Extract the [x, y] coordinate from the center of the cell holding the provided text.  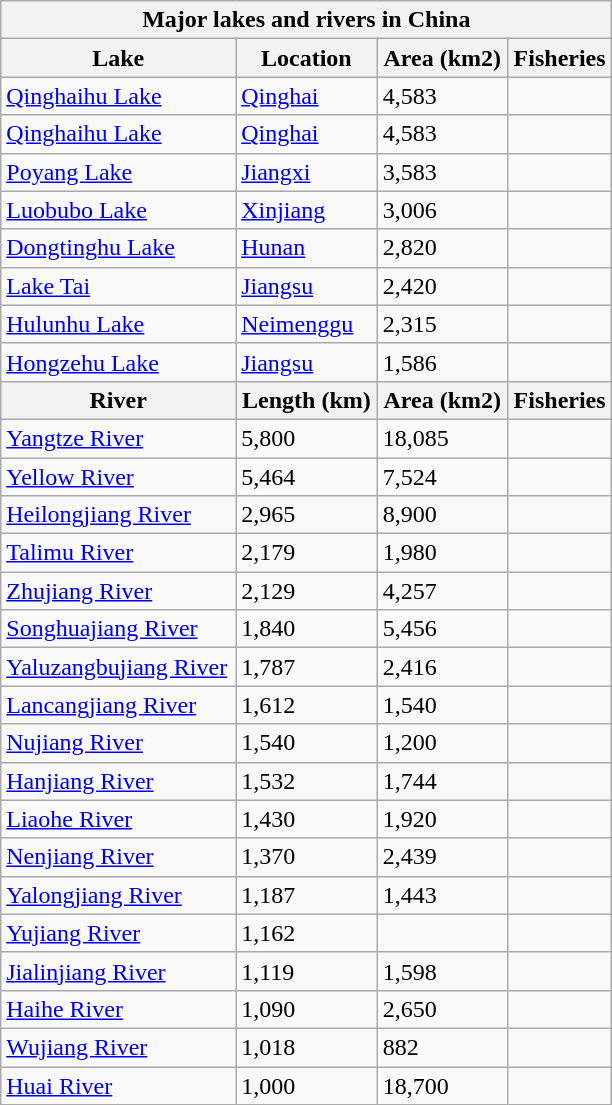
2,820 [442, 248]
Hunan [307, 248]
Songhuajiang River [118, 629]
1,000 [307, 1085]
Yujiang River [118, 933]
1,532 [307, 781]
1,980 [442, 553]
2,965 [307, 515]
Lake Tai [118, 286]
Yellow River [118, 477]
Jiangxi [307, 172]
Hulunhu Lake [118, 324]
3,006 [442, 210]
Liaohe River [118, 819]
Xinjiang [307, 210]
1,612 [307, 705]
1,018 [307, 1047]
1,162 [307, 933]
2,416 [442, 667]
7,524 [442, 477]
1,187 [307, 895]
3,583 [442, 172]
Jialinjiang River [118, 971]
Nujiang River [118, 743]
18,700 [442, 1085]
18,085 [442, 438]
Lake [118, 58]
Wujiang River [118, 1047]
Poyang Lake [118, 172]
Major lakes and rivers in China [306, 20]
1,370 [307, 857]
1,443 [442, 895]
Nenjiang River [118, 857]
Dongtinghu Lake [118, 248]
River [118, 400]
Talimu River [118, 553]
Zhujiang River [118, 591]
1,200 [442, 743]
Lancangjiang River [118, 705]
Huai River [118, 1085]
1,744 [442, 781]
1,119 [307, 971]
8,900 [442, 515]
882 [442, 1047]
Yaluzangbujiang River [118, 667]
4,257 [442, 591]
5,464 [307, 477]
Length (km) [307, 400]
Neimenggu [307, 324]
1,920 [442, 819]
Heilongjiang River [118, 515]
2,179 [307, 553]
Hongzehu Lake [118, 362]
Haihe River [118, 1009]
5,800 [307, 438]
2,439 [442, 857]
2,650 [442, 1009]
Hanjiang River [118, 781]
2,129 [307, 591]
Location [307, 58]
2,315 [442, 324]
2,420 [442, 286]
1,430 [307, 819]
1,586 [442, 362]
1,787 [307, 667]
1,090 [307, 1009]
Luobubo Lake [118, 210]
Yalongjiang River [118, 895]
1,598 [442, 971]
1,840 [307, 629]
Yangtze River [118, 438]
5,456 [442, 629]
